Detect which cell encompasses the target text, then output its [x, y] center coordinate. 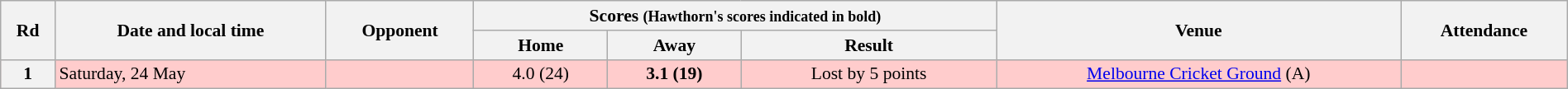
Result [868, 45]
Away [675, 45]
Scores (Hawthorn's scores indicated in bold) [735, 16]
Melbourne Cricket Ground (A) [1199, 74]
Attendance [1484, 30]
Saturday, 24 May [190, 74]
Lost by 5 points [868, 74]
1 [28, 74]
3.1 (19) [675, 74]
Venue [1199, 30]
Date and local time [190, 30]
Home [541, 45]
4.0 (24) [541, 74]
Rd [28, 30]
Opponent [400, 30]
